Identify which cell holds the provided text, then report its (x, y) central coordinate. 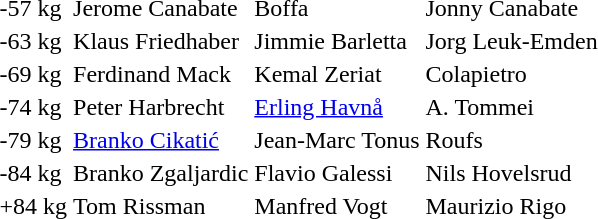
Branko Cikatić (161, 140)
Peter Harbrecht (161, 107)
Branko Zgaljardic (161, 173)
Erling Havnå (337, 107)
Ferdinand Mack (161, 74)
Kemal Zeriat (337, 74)
Jimmie Barletta (337, 41)
Jean-Marc Tonus (337, 140)
Flavio Galessi (337, 173)
Klaus Friedhaber (161, 41)
